Extract the (x, y) coordinate from the center of the cell holding the provided text.  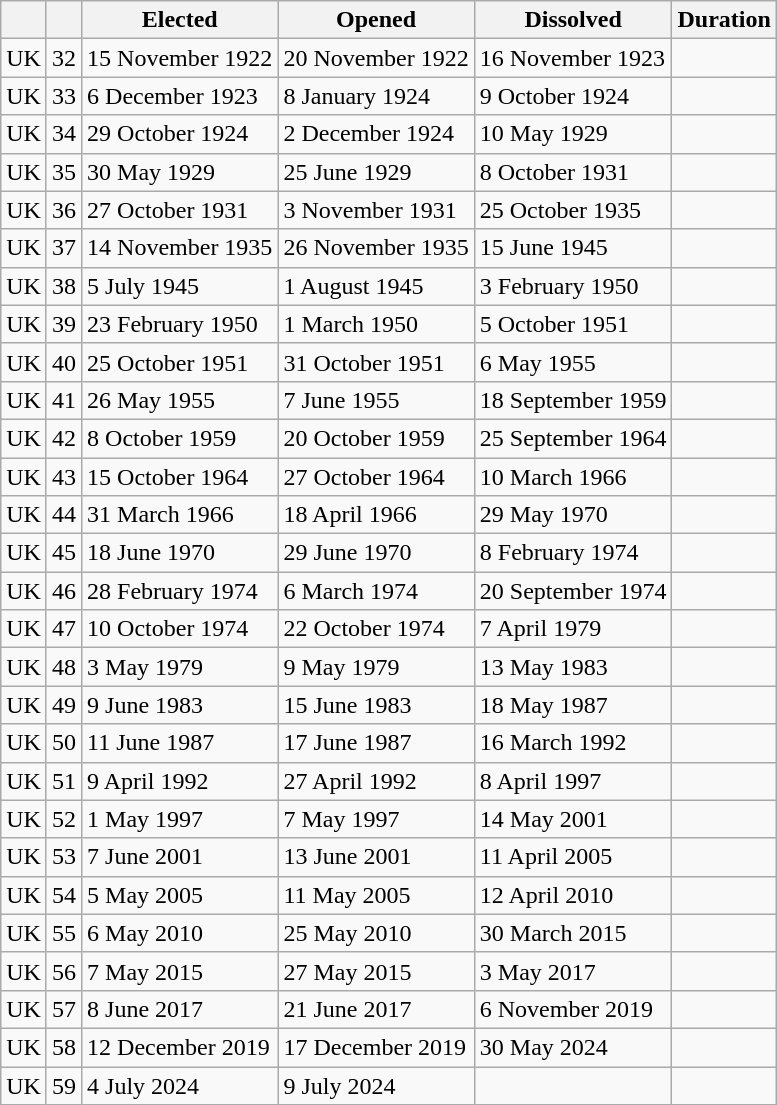
9 April 1992 (180, 781)
29 May 1970 (573, 515)
32 (64, 58)
Elected (180, 20)
55 (64, 933)
26 May 1955 (180, 400)
26 November 1935 (376, 248)
1 March 1950 (376, 324)
56 (64, 971)
3 May 2017 (573, 971)
20 November 1922 (376, 58)
11 June 1987 (180, 743)
30 May 2024 (573, 1047)
27 May 2015 (376, 971)
18 April 1966 (376, 515)
25 October 1935 (573, 210)
37 (64, 248)
15 June 1983 (376, 705)
53 (64, 857)
25 October 1951 (180, 362)
3 February 1950 (573, 286)
7 May 1997 (376, 819)
25 June 1929 (376, 172)
23 February 1950 (180, 324)
11 May 2005 (376, 895)
31 October 1951 (376, 362)
15 June 1945 (573, 248)
16 March 1992 (573, 743)
39 (64, 324)
1 August 1945 (376, 286)
48 (64, 667)
34 (64, 134)
8 October 1959 (180, 438)
8 January 1924 (376, 96)
59 (64, 1085)
13 May 1983 (573, 667)
31 March 1966 (180, 515)
4 July 2024 (180, 1085)
36 (64, 210)
6 December 1923 (180, 96)
27 April 1992 (376, 781)
58 (64, 1047)
9 October 1924 (573, 96)
33 (64, 96)
12 April 2010 (573, 895)
6 May 1955 (573, 362)
20 October 1959 (376, 438)
17 December 2019 (376, 1047)
51 (64, 781)
14 May 2001 (573, 819)
30 March 2015 (573, 933)
18 September 1959 (573, 400)
27 October 1931 (180, 210)
Opened (376, 20)
9 July 2024 (376, 1085)
40 (64, 362)
12 December 2019 (180, 1047)
1 May 1997 (180, 819)
6 May 2010 (180, 933)
38 (64, 286)
50 (64, 743)
10 October 1974 (180, 629)
Duration (724, 20)
13 June 2001 (376, 857)
10 May 1929 (573, 134)
2 December 1924 (376, 134)
25 May 2010 (376, 933)
30 May 1929 (180, 172)
54 (64, 895)
18 June 1970 (180, 553)
9 May 1979 (376, 667)
29 October 1924 (180, 134)
45 (64, 553)
6 March 1974 (376, 591)
10 March 1966 (573, 477)
15 November 1922 (180, 58)
17 June 1987 (376, 743)
41 (64, 400)
6 November 2019 (573, 1009)
47 (64, 629)
25 September 1964 (573, 438)
44 (64, 515)
8 April 1997 (573, 781)
16 November 1923 (573, 58)
18 May 1987 (573, 705)
15 October 1964 (180, 477)
14 November 1935 (180, 248)
43 (64, 477)
7 May 2015 (180, 971)
57 (64, 1009)
3 May 1979 (180, 667)
7 April 1979 (573, 629)
11 April 2005 (573, 857)
46 (64, 591)
42 (64, 438)
7 June 1955 (376, 400)
29 June 1970 (376, 553)
7 June 2001 (180, 857)
5 May 2005 (180, 895)
9 June 1983 (180, 705)
49 (64, 705)
22 October 1974 (376, 629)
28 February 1974 (180, 591)
8 February 1974 (573, 553)
35 (64, 172)
5 July 1945 (180, 286)
20 September 1974 (573, 591)
27 October 1964 (376, 477)
21 June 2017 (376, 1009)
Dissolved (573, 20)
3 November 1931 (376, 210)
8 June 2017 (180, 1009)
52 (64, 819)
5 October 1951 (573, 324)
8 October 1931 (573, 172)
